Find where the given text appears and provide that cell's center as [X, Y] coordinate. 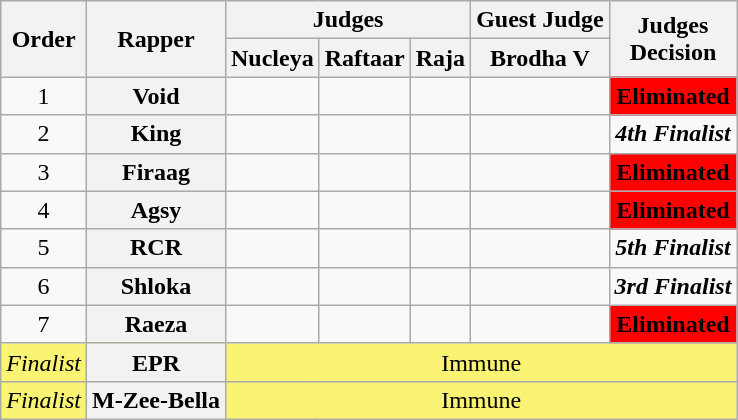
King [156, 134]
Order [44, 39]
Void [156, 96]
Raja [440, 58]
4 [44, 210]
Raeza [156, 324]
6 [44, 286]
Shloka [156, 286]
Nucleya [272, 58]
Raftaar [364, 58]
7 [44, 324]
RCR [156, 248]
Firaag [156, 172]
5th Finalist [673, 248]
M-Zee-Bella [156, 400]
JudgesDecision [673, 39]
Judges [348, 20]
EPR [156, 362]
Agsy [156, 210]
2 [44, 134]
1 [44, 96]
3rd Finalist [673, 286]
Guest Judge [540, 20]
Brodha V [540, 58]
3 [44, 172]
5 [44, 248]
Rapper [156, 39]
4th Finalist [673, 134]
